Scan for the cell matching the given text and deliver its [x, y] coordinate at center. 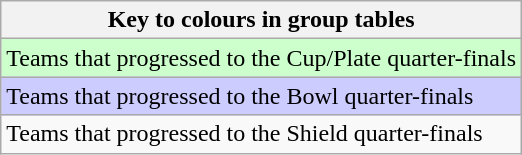
Key to colours in group tables [262, 20]
Teams that progressed to the Cup/Plate quarter-finals [262, 58]
Teams that progressed to the Shield quarter-finals [262, 134]
Teams that progressed to the Bowl quarter-finals [262, 96]
